Identify which cell holds the provided text, then report its (x, y) central coordinate. 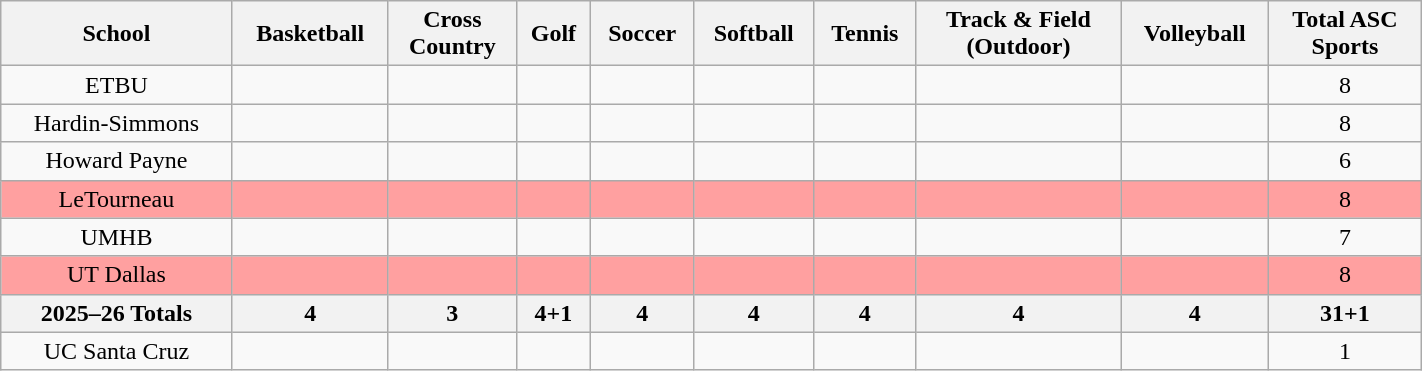
Tennis (866, 34)
31+1 (1346, 313)
Volleyball (1195, 34)
CrossCountry (452, 34)
Howard Payne (116, 161)
6 (1346, 161)
7 (1346, 237)
ETBU (116, 85)
UC Santa Cruz (116, 351)
UT Dallas (116, 275)
4+1 (553, 313)
Track & Field(Outdoor) (1018, 34)
Softball (754, 34)
2025–26 Totals (116, 313)
Golf (553, 34)
Basketball (310, 34)
Total ASCSports (1346, 34)
UMHB (116, 237)
1 (1346, 351)
3 (452, 313)
School (116, 34)
Hardin-Simmons (116, 123)
Soccer (642, 34)
LeTourneau (116, 199)
